Pinpoint the cell where the given text exists, returning its (X, Y) midpoint coordinate. 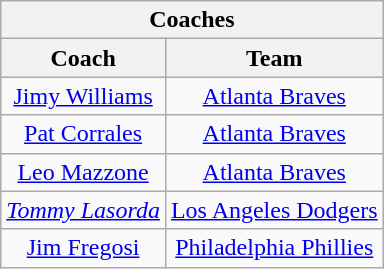
Coach (84, 58)
Jimy Williams (84, 96)
Pat Corrales (84, 134)
Tommy Lasorda (84, 210)
Leo Mazzone (84, 172)
Jim Fregosi (84, 248)
Philadelphia Phillies (274, 248)
Los Angeles Dodgers (274, 210)
Coaches (192, 20)
Team (274, 58)
